Search for the cell housing the specified text and yield its (x, y) center coordinate. 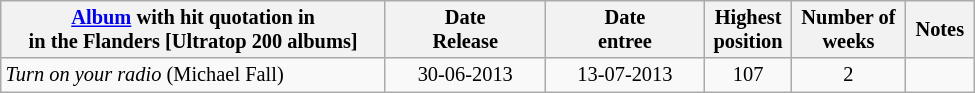
2 (848, 75)
Number of weeks (848, 30)
Notes (940, 30)
Album with hit quotation in in the Flanders [Ultratop 200 albums] (194, 30)
Highest position (748, 30)
Date entree (625, 30)
107 (748, 75)
Date Release (465, 30)
Turn on your radio (Michael Fall) (194, 75)
13-07-2013 (625, 75)
30-06-2013 (465, 75)
